Find where the given text appears and provide that cell's center as (x, y) coordinate. 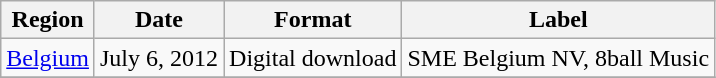
Digital download (313, 58)
July 6, 2012 (158, 58)
SME Belgium NV, 8ball Music (558, 58)
Format (313, 20)
Region (48, 20)
Date (158, 20)
Label (558, 20)
Belgium (48, 58)
